Scan for the cell matching the given text and deliver its (x, y) coordinate at center. 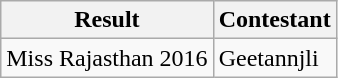
Miss Rajasthan 2016 (107, 58)
Contestant (274, 20)
Geetannjli (274, 58)
Result (107, 20)
